Provide the (X, Y) coordinate of the cell's center where the given text is located.  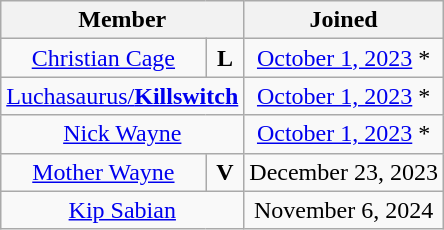
V (225, 172)
Joined (344, 20)
November 6, 2024 (344, 210)
Luchasaurus/Killswitch (122, 96)
Nick Wayne (122, 134)
Mother Wayne (104, 172)
December 23, 2023 (344, 172)
Christian Cage (104, 58)
Kip Sabian (122, 210)
Member (122, 20)
L (225, 58)
